Locate the cell with the specified text and output its (X, Y) center coordinate. 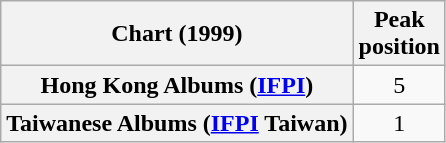
5 (399, 85)
1 (399, 123)
Peakposition (399, 34)
Hong Kong Albums (IFPI) (177, 85)
Chart (1999) (177, 34)
Taiwanese Albums (IFPI Taiwan) (177, 123)
